From the cell containing the given text, extract its center point as (x, y) coordinate. 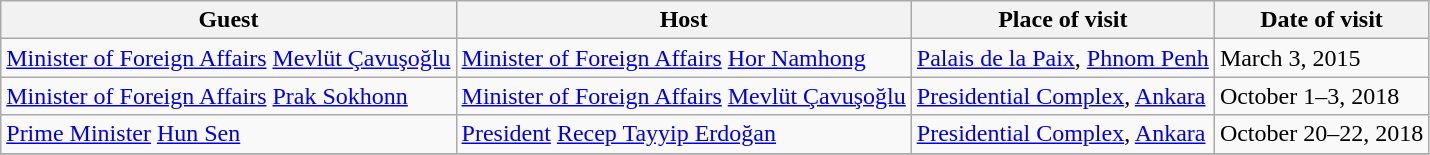
President Recep Tayyip Erdoğan (684, 134)
Guest (228, 20)
Place of visit (1062, 20)
March 3, 2015 (1321, 58)
October 1–3, 2018 (1321, 96)
October 20–22, 2018 (1321, 134)
Date of visit (1321, 20)
Prime Minister Hun Sen (228, 134)
Palais de la Paix, Phnom Penh (1062, 58)
Minister of Foreign Affairs Prak Sokhonn (228, 96)
Host (684, 20)
Minister of Foreign Affairs Hor Namhong (684, 58)
